Return [x, y] of the center of cell containing provided text 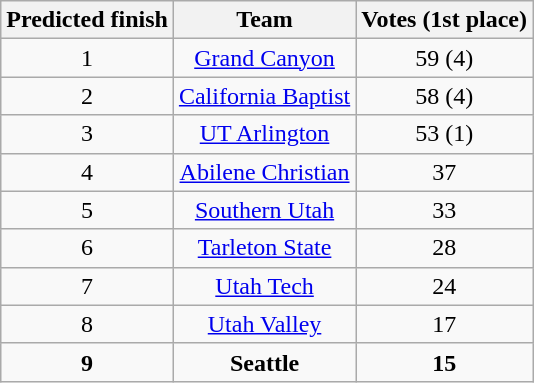
37 [444, 172]
Utah Tech [264, 286]
33 [444, 210]
24 [444, 286]
1 [88, 58]
5 [88, 210]
6 [88, 248]
9 [88, 362]
UT Arlington [264, 134]
17 [444, 324]
Tarleton State [264, 248]
15 [444, 362]
Southern Utah [264, 210]
59 (4) [444, 58]
2 [88, 96]
28 [444, 248]
Votes (1st place) [444, 20]
California Baptist [264, 96]
3 [88, 134]
4 [88, 172]
Seattle [264, 362]
Team [264, 20]
Grand Canyon [264, 58]
Utah Valley [264, 324]
7 [88, 286]
8 [88, 324]
Predicted finish [88, 20]
Abilene Christian [264, 172]
53 (1) [444, 134]
58 (4) [444, 96]
